Return (X, Y) of the center of cell containing provided text 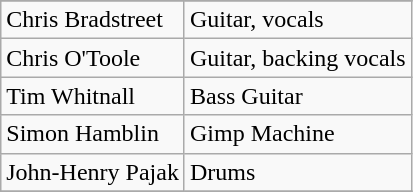
Gimp Machine (298, 134)
Guitar, vocals (298, 20)
Bass Guitar (298, 96)
Guitar, backing vocals (298, 58)
Chris Bradstreet (93, 20)
John-Henry Pajak (93, 172)
Tim Whitnall (93, 96)
Chris O'Toole (93, 58)
Drums (298, 172)
Simon Hamblin (93, 134)
